Pinpoint the cell where the given text exists, returning its (x, y) midpoint coordinate. 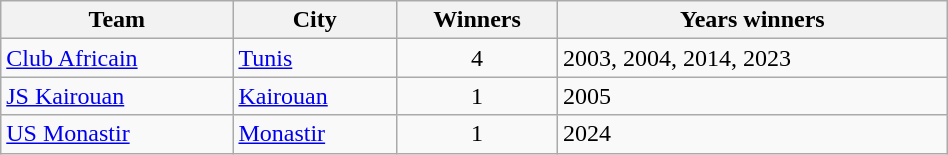
Kairouan (315, 96)
2005 (752, 96)
2003, 2004, 2014, 2023 (752, 58)
Years winners (752, 20)
Club Africain (117, 58)
Winners (478, 20)
Team (117, 20)
4 (478, 58)
2024 (752, 134)
Tunis (315, 58)
JS Kairouan (117, 96)
US Monastir (117, 134)
City (315, 20)
Monastir (315, 134)
